Return the (x, y) coordinate for the center point of the cell that contains the specified text.  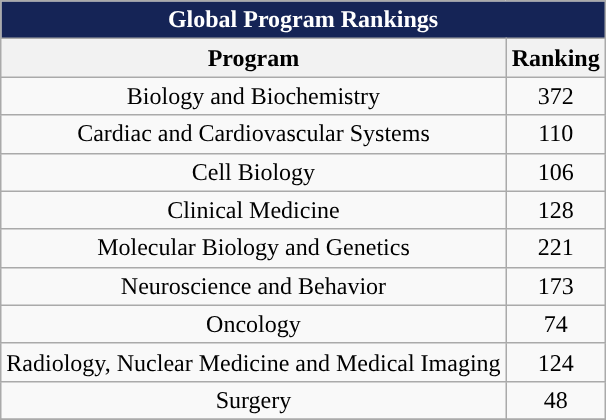
Global Program Rankings (303, 20)
48 (556, 400)
74 (556, 324)
Biology and Biochemistry (254, 96)
Molecular Biology and Genetics (254, 248)
Cardiac and Cardiovascular Systems (254, 134)
Surgery (254, 400)
372 (556, 96)
221 (556, 248)
128 (556, 210)
Clinical Medicine (254, 210)
Program (254, 58)
Radiology, Nuclear Medicine and Medical Imaging (254, 362)
106 (556, 172)
173 (556, 286)
110 (556, 134)
Ranking (556, 58)
Neuroscience and Behavior (254, 286)
Cell Biology (254, 172)
Oncology (254, 324)
124 (556, 362)
